Return [x, y] of the center of cell containing provided text 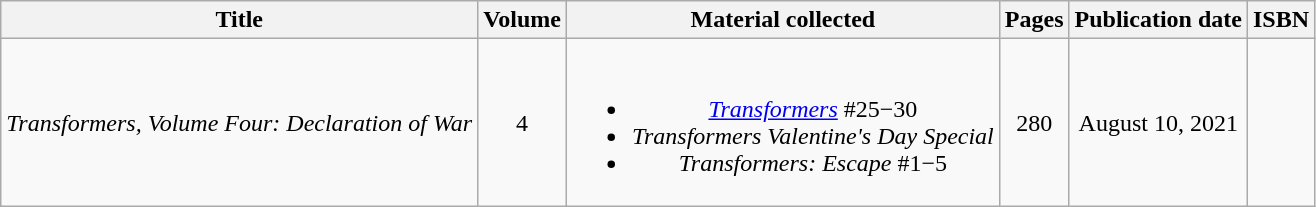
Pages [1034, 20]
Transformers, Volume Four: Declaration of War [240, 122]
Publication date [1158, 20]
Transformers #25−30Transformers Valentine's Day SpecialTransformers: Escape #1−5 [782, 122]
Material collected [782, 20]
Volume [522, 20]
August 10, 2021 [1158, 122]
ISBN [1280, 20]
280 [1034, 122]
Title [240, 20]
4 [522, 122]
